Detect which cell encompasses the target text, then output its [X, Y] center coordinate. 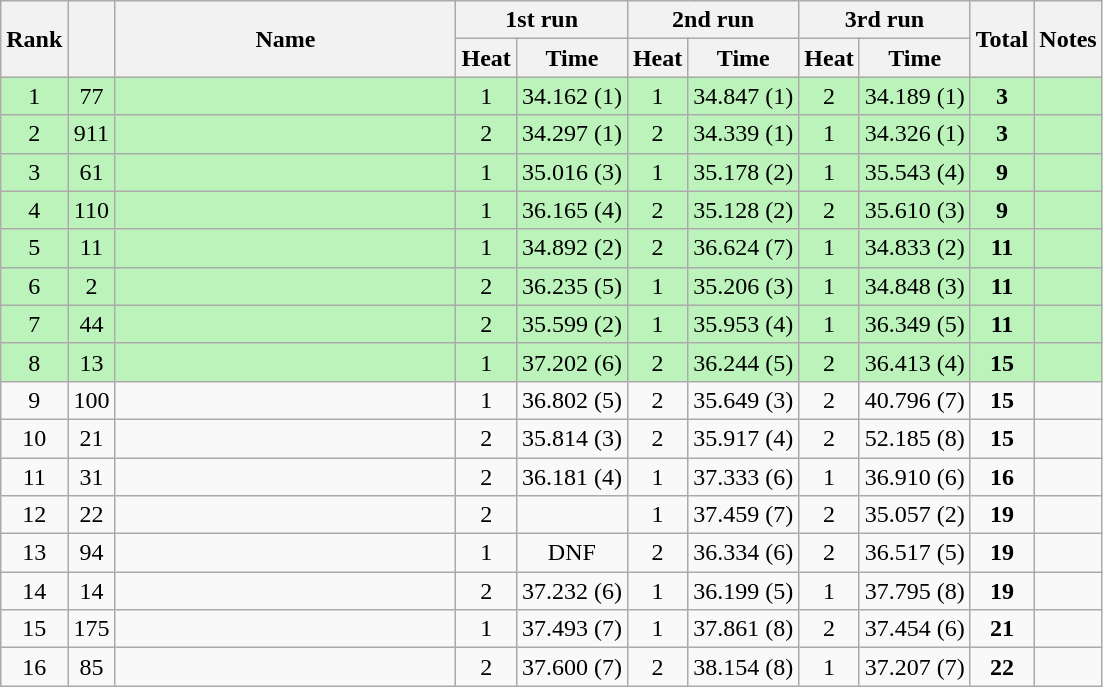
37.202 (6) [572, 362]
38.154 (8) [744, 667]
Rank [34, 39]
52.185 (8) [914, 438]
37.232 (6) [572, 591]
36.199 (5) [744, 591]
37.207 (7) [914, 667]
36.244 (5) [744, 362]
35.178 (2) [744, 172]
3rd run [884, 20]
34.162 (1) [572, 96]
37.333 (6) [744, 477]
37.459 (7) [744, 515]
Notes [1068, 39]
36.910 (6) [914, 477]
36.181 (4) [572, 477]
36.349 (5) [914, 324]
37.861 (8) [744, 629]
61 [92, 172]
34.833 (2) [914, 248]
110 [92, 210]
911 [92, 134]
37.600 (7) [572, 667]
85 [92, 667]
35.649 (3) [744, 400]
DNF [572, 553]
34.326 (1) [914, 134]
94 [92, 553]
35.128 (2) [744, 210]
37.493 (7) [572, 629]
8 [34, 362]
77 [92, 96]
36.235 (5) [572, 286]
6 [34, 286]
35.543 (4) [914, 172]
37.795 (8) [914, 591]
12 [34, 515]
7 [34, 324]
175 [92, 629]
4 [34, 210]
1st run [542, 20]
Name [286, 39]
5 [34, 248]
10 [34, 438]
36.413 (4) [914, 362]
35.953 (4) [744, 324]
36.624 (7) [744, 248]
34.848 (3) [914, 286]
35.599 (2) [572, 324]
40.796 (7) [914, 400]
34.339 (1) [744, 134]
36.802 (5) [572, 400]
2nd run [712, 20]
34.847 (1) [744, 96]
35.917 (4) [744, 438]
37.454 (6) [914, 629]
35.057 (2) [914, 515]
34.297 (1) [572, 134]
36.165 (4) [572, 210]
35.206 (3) [744, 286]
36.334 (6) [744, 553]
31 [92, 477]
34.892 (2) [572, 248]
35.016 (3) [572, 172]
44 [92, 324]
36.517 (5) [914, 553]
35.610 (3) [914, 210]
100 [92, 400]
35.814 (3) [572, 438]
Total [1002, 39]
34.189 (1) [914, 96]
